From the cell containing the given text, extract its center point as (X, Y) coordinate. 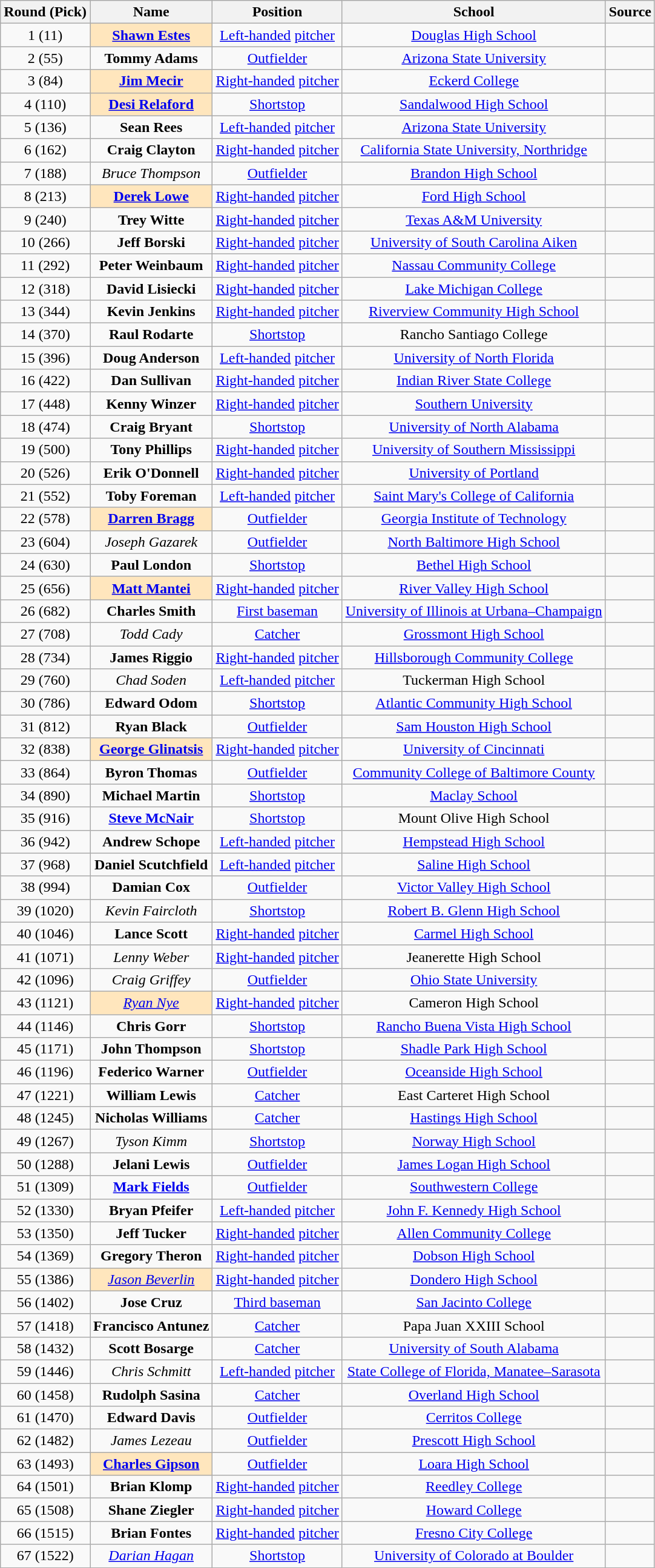
Chad Soden (151, 680)
Derek Lowe (151, 196)
Paul London (151, 565)
48 (1245) (45, 1118)
Brian Klomp (151, 1487)
Kevin Jenkins (151, 312)
Peter Weinbaum (151, 265)
Chris Gorr (151, 1026)
62 (1482) (45, 1441)
Maclay School (473, 796)
Damian Cox (151, 888)
13 (344) (45, 312)
Position (277, 12)
Saline High School (473, 865)
Prescott High School (473, 1441)
44 (1146) (45, 1026)
Dobson High School (473, 1256)
7 (188) (45, 173)
Papa Juan XXIII School (473, 1325)
Bryan Pfeifer (151, 1210)
Francisco Antunez (151, 1325)
Rancho Buena Vista High School (473, 1026)
Ryan Black (151, 726)
49 (1267) (45, 1141)
Edward Odom (151, 703)
Michael Martin (151, 796)
Brian Fontes (151, 1533)
Name (151, 12)
San Jacinto College (473, 1302)
Riverview Community High School (473, 312)
George Glinatsis (151, 749)
4 (110) (45, 104)
Darian Hagan (151, 1556)
University of South Carolina Aiken (473, 242)
Tommy Adams (151, 58)
School (473, 12)
Bethel High School (473, 565)
19 (500) (45, 450)
Dondero High School (473, 1279)
Charles Smith (151, 611)
Oceanside High School (473, 1072)
University of Portland (473, 473)
14 (370) (45, 335)
Desi Relaford (151, 104)
Carmel High School (473, 934)
James Lezeau (151, 1441)
Eckerd College (473, 81)
Norway High School (473, 1141)
Overland High School (473, 1394)
James Logan High School (473, 1164)
David Lisiecki (151, 289)
33 (864) (45, 772)
Dan Sullivan (151, 381)
William Lewis (151, 1095)
58 (1432) (45, 1348)
Bruce Thompson (151, 173)
Jeanerette High School (473, 957)
Ford High School (473, 196)
University of North Florida (473, 358)
Chris Schmitt (151, 1371)
Southwestern College (473, 1187)
43 (1121) (45, 1003)
1 (11) (45, 35)
Shawn Estes (151, 35)
12 (318) (45, 289)
36 (942) (45, 842)
Matt Mantei (151, 588)
57 (1418) (45, 1325)
Craig Griffey (151, 980)
Steve McNair (151, 819)
Edward Davis (151, 1418)
Hempstead High School (473, 842)
Robert B. Glenn High School (473, 911)
Shadle Park High School (473, 1049)
Lake Michigan College (473, 289)
50 (1288) (45, 1164)
6 (162) (45, 150)
24 (630) (45, 565)
Jelani Lewis (151, 1164)
Todd Cady (151, 634)
James Riggio (151, 657)
Tony Phillips (151, 450)
Rudolph Sasina (151, 1394)
5 (136) (45, 127)
Charles Gipson (151, 1464)
40 (1046) (45, 934)
17 (448) (45, 404)
53 (1350) (45, 1233)
John Thompson (151, 1049)
3 (84) (45, 81)
Fresno City College (473, 1533)
65 (1508) (45, 1510)
56 (1402) (45, 1302)
East Carteret High School (473, 1095)
28 (734) (45, 657)
52 (1330) (45, 1210)
University of Southern Mississippi (473, 450)
Hillsborough Community College (473, 657)
Nassau Community College (473, 265)
River Valley High School (473, 588)
Ohio State University (473, 980)
Joseph Gazarek (151, 542)
Reedley College (473, 1487)
66 (1515) (45, 1533)
38 (994) (45, 888)
22 (578) (45, 519)
Jose Cruz (151, 1302)
42 (1096) (45, 980)
29 (760) (45, 680)
18 (474) (45, 427)
Mark Fields (151, 1187)
University of South Alabama (473, 1348)
2 (55) (45, 58)
60 (1458) (45, 1394)
61 (1470) (45, 1418)
32 (838) (45, 749)
Rancho Santiago College (473, 335)
51 (1309) (45, 1187)
9 (240) (45, 219)
67 (1522) (45, 1556)
31 (812) (45, 726)
Jeff Tucker (151, 1233)
University of Colorado at Boulder (473, 1556)
Jim Mecir (151, 81)
University of North Alabama (473, 427)
Jeff Borski (151, 242)
10 (266) (45, 242)
35 (916) (45, 819)
11 (292) (45, 265)
34 (890) (45, 796)
Allen Community College (473, 1233)
University of Illinois at Urbana–Champaign (473, 611)
Kevin Faircloth (151, 911)
64 (1501) (45, 1487)
Texas A&M University (473, 219)
First baseman (277, 611)
Andrew Schope (151, 842)
University of Cincinnati (473, 749)
21 (552) (45, 496)
Third baseman (277, 1302)
Craig Bryant (151, 427)
39 (1020) (45, 911)
Sam Houston High School (473, 726)
Shane Ziegler (151, 1510)
Brandon High School (473, 173)
54 (1369) (45, 1256)
John F. Kennedy High School (473, 1210)
Tuckerman High School (473, 680)
41 (1071) (45, 957)
Saint Mary's College of California (473, 496)
Raul Rodarte (151, 335)
Lance Scott (151, 934)
Gregory Theron (151, 1256)
Federico Warner (151, 1072)
Trey Witte (151, 219)
16 (422) (45, 381)
Community College of Baltimore County (473, 772)
Mount Olive High School (473, 819)
63 (1493) (45, 1464)
Nicholas Williams (151, 1118)
Craig Clayton (151, 150)
Howard College (473, 1510)
30 (786) (45, 703)
Erik O'Donnell (151, 473)
37 (968) (45, 865)
23 (604) (45, 542)
Source (630, 12)
46 (1196) (45, 1072)
25 (656) (45, 588)
Victor Valley High School (473, 888)
Southern University (473, 404)
45 (1171) (45, 1049)
Cameron High School (473, 1003)
8 (213) (45, 196)
20 (526) (45, 473)
Lenny Weber (151, 957)
Cerritos College (473, 1418)
47 (1221) (45, 1095)
Byron Thomas (151, 772)
Ryan Nye (151, 1003)
Tyson Kimm (151, 1141)
Daniel Scutchfield (151, 865)
26 (682) (45, 611)
Georgia Institute of Technology (473, 519)
Loara High School (473, 1464)
Kenny Winzer (151, 404)
Indian River State College (473, 381)
27 (708) (45, 634)
Grossmont High School (473, 634)
Jason Beverlin (151, 1279)
Douglas High School (473, 35)
Darren Bragg (151, 519)
Scott Bosarge (151, 1348)
55 (1386) (45, 1279)
Atlantic Community High School (473, 703)
Doug Anderson (151, 358)
Toby Foreman (151, 496)
59 (1446) (45, 1371)
Sean Rees (151, 127)
Sandalwood High School (473, 104)
California State University, Northridge (473, 150)
State College of Florida, Manatee–Sarasota (473, 1371)
15 (396) (45, 358)
Hastings High School (473, 1118)
Round (Pick) (45, 12)
North Baltimore High School (473, 542)
